Find where the given text appears and provide that cell's center as (X, Y) coordinate. 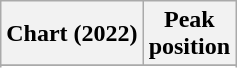
Peakposition (189, 34)
Chart (2022) (72, 34)
